Determine the [x, y] coordinate at the center of the cell enclosing the given text.  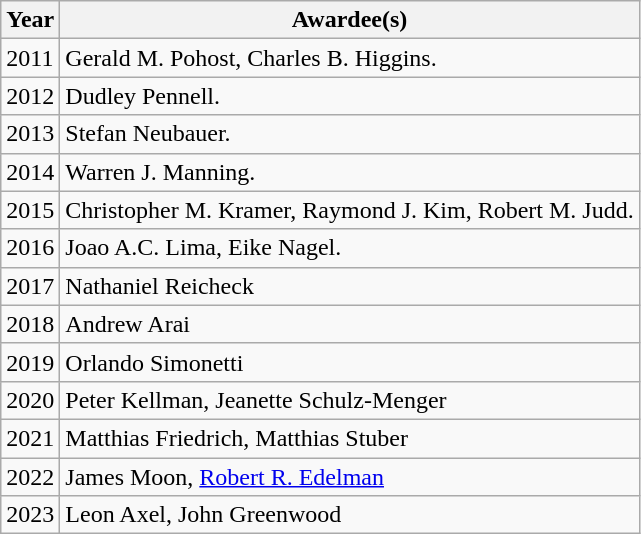
2023 [30, 515]
2016 [30, 248]
2019 [30, 362]
Matthias Friedrich, Matthias Stuber [350, 438]
2020 [30, 400]
2013 [30, 134]
2011 [30, 58]
Year [30, 20]
Peter Kellman, Jeanette Schulz-Menger [350, 400]
2022 [30, 477]
2014 [30, 172]
2017 [30, 286]
Dudley Pennell. [350, 96]
Stefan Neubauer. [350, 134]
Warren J. Manning. [350, 172]
Christopher M. Kramer, Raymond J. Kim, Robert M. Judd. [350, 210]
2021 [30, 438]
Nathaniel Reicheck [350, 286]
Joao A.C. Lima, Eike Nagel. [350, 248]
2015 [30, 210]
2012 [30, 96]
Awardee(s) [350, 20]
Orlando Simonetti [350, 362]
Andrew Arai [350, 324]
Leon Axel, John Greenwood [350, 515]
Gerald M. Pohost, Charles B. Higgins. [350, 58]
James Moon, Robert R. Edelman [350, 477]
2018 [30, 324]
